Output the (x, y) coordinate of the center of the cell containing the given text.  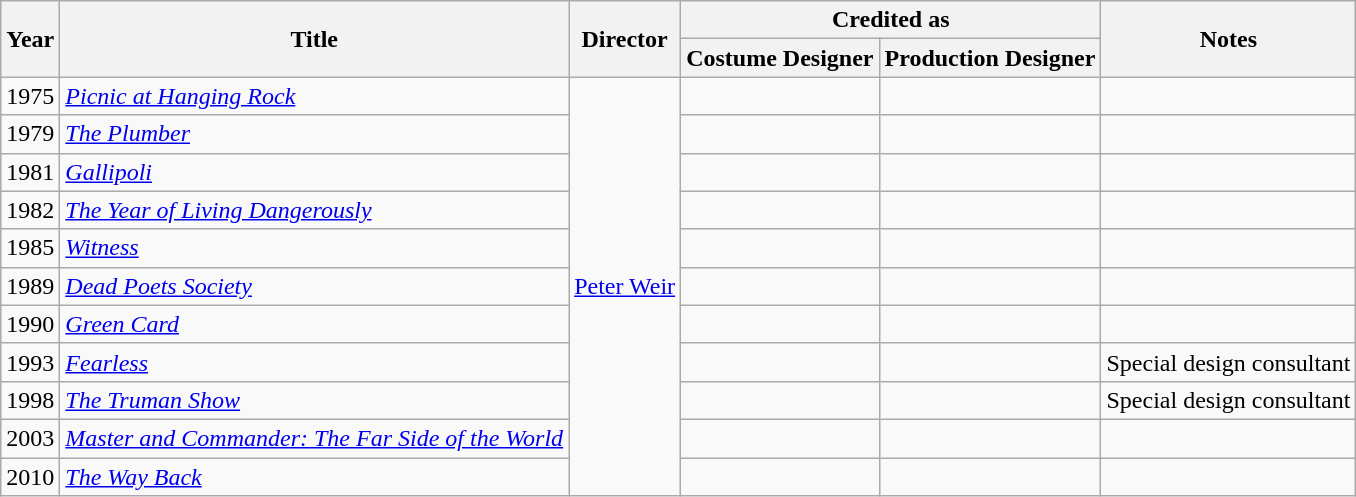
Credited as (891, 20)
1981 (30, 172)
1993 (30, 362)
Year (30, 39)
1985 (30, 248)
Master and Commander: The Far Side of the World (314, 438)
Witness (314, 248)
1990 (30, 324)
Production Designer (990, 58)
The Year of Living Dangerously (314, 210)
Dead Poets Society (314, 286)
Notes (1228, 39)
The Truman Show (314, 400)
Title (314, 39)
1975 (30, 96)
1979 (30, 134)
Green Card (314, 324)
1982 (30, 210)
2010 (30, 477)
2003 (30, 438)
Peter Weir (625, 286)
Gallipoli (314, 172)
Picnic at Hanging Rock (314, 96)
Director (625, 39)
Fearless (314, 362)
Costume Designer (780, 58)
1998 (30, 400)
The Plumber (314, 134)
The Way Back (314, 477)
1989 (30, 286)
